Output the (x, y) coordinate of the center of the cell containing the given text.  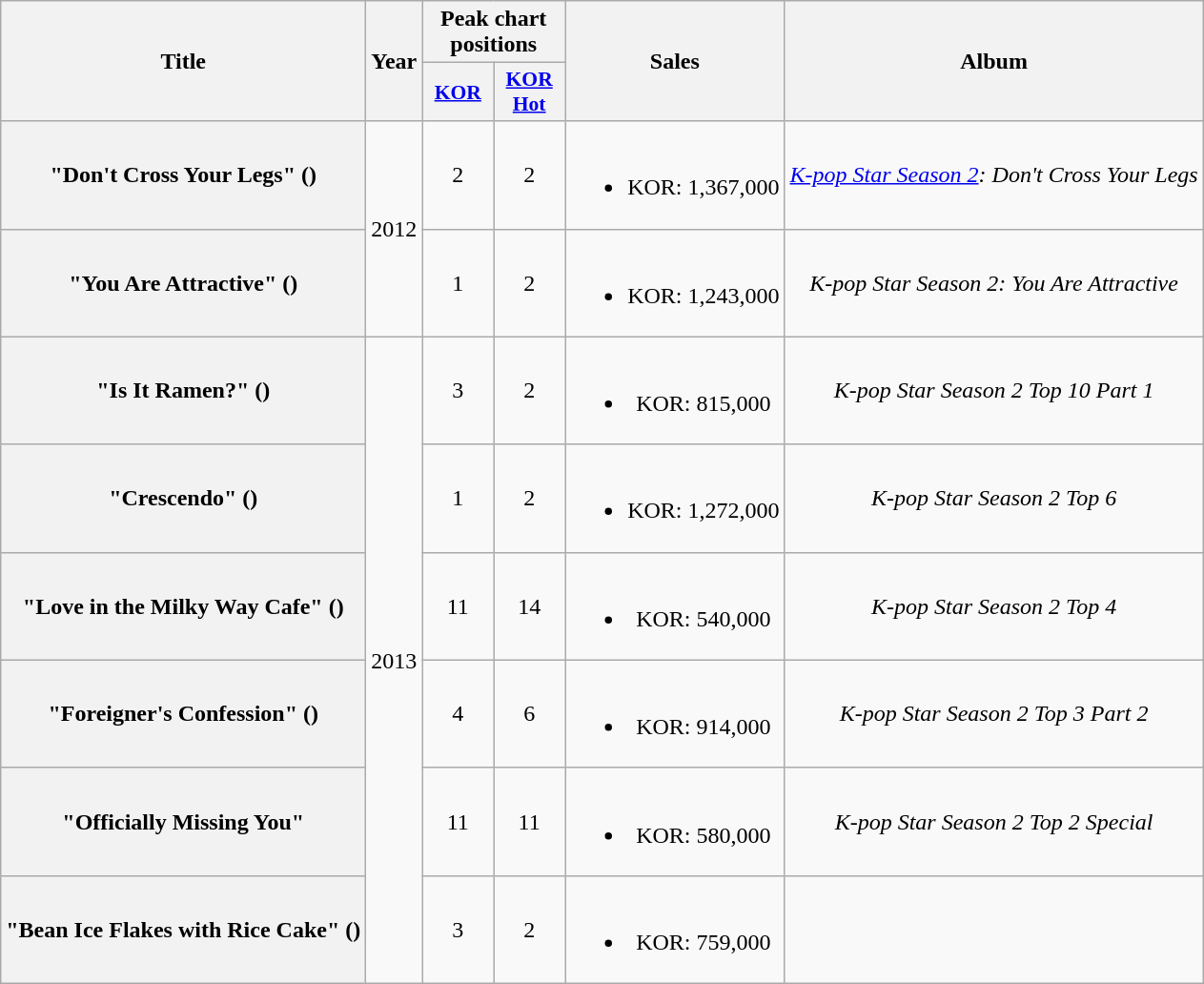
4 (458, 713)
14 (530, 606)
K-pop Star Season 2 Top 3 Part 2 (993, 713)
Year (395, 61)
"Officially Missing You" (183, 822)
KOR (458, 92)
K-pop Star Season 2 Top 10 Part 1 (993, 391)
"Don't Cross Your Legs" () (183, 175)
2012 (395, 229)
KOR: 1,272,000 (675, 498)
KOR: 914,000 (675, 713)
Peak chartpositions (494, 32)
"Foreigner's Confession" () (183, 713)
K-pop Star Season 2: You Are Attractive (993, 282)
KOR: 1,367,000 (675, 175)
KOR: 759,000 (675, 929)
KOR: 540,000 (675, 606)
2013 (395, 660)
"You Are Attractive" () (183, 282)
"Bean Ice Flakes with Rice Cake" () (183, 929)
KOR: 1,243,000 (675, 282)
KOR: 815,000 (675, 391)
"Is It Ramen?" () (183, 391)
KORHot (530, 92)
Album (993, 61)
6 (530, 713)
K-pop Star Season 2 Top 6 (993, 498)
"Crescendo" () (183, 498)
K-pop Star Season 2 Top 2 Special (993, 822)
Title (183, 61)
KOR: 580,000 (675, 822)
K-pop Star Season 2: Don't Cross Your Legs (993, 175)
Sales (675, 61)
K-pop Star Season 2 Top 4 (993, 606)
"Love in the Milky Way Cafe" () (183, 606)
